Locate the cell with the specified text and output its (x, y) center coordinate. 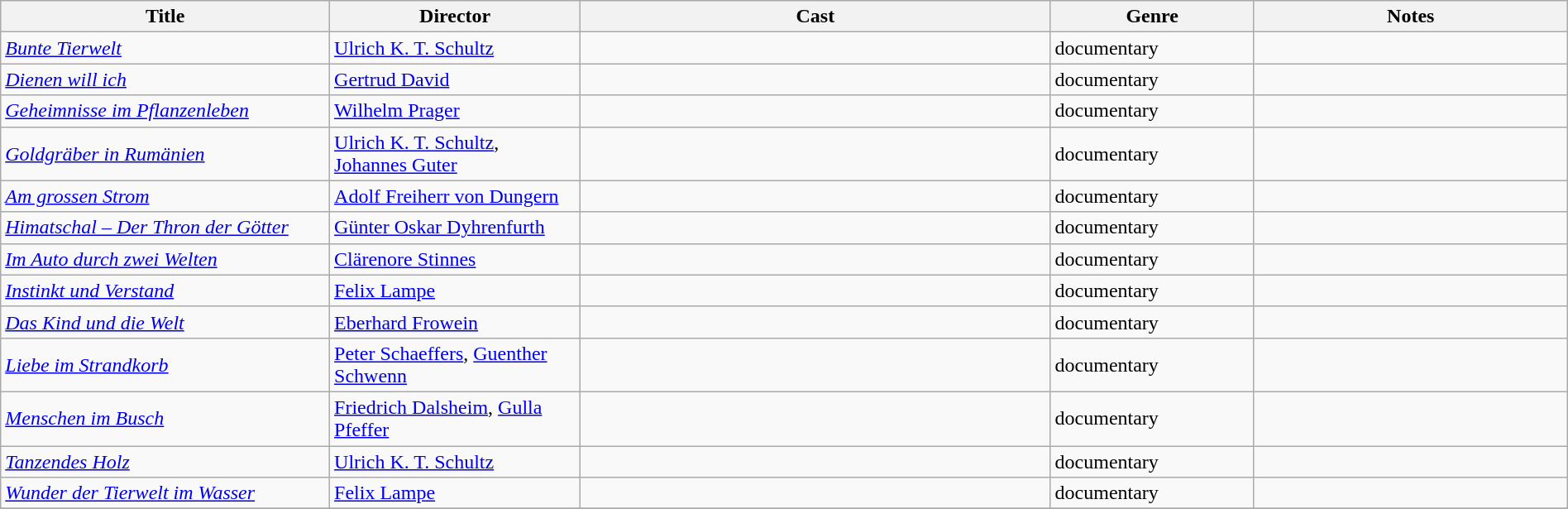
Günter Oskar Dyhrenfurth (455, 228)
Am grossen Strom (165, 196)
Friedrich Dalsheim, Gulla Pfeffer (455, 419)
Bunte Tierwelt (165, 48)
Instinkt und Verstand (165, 291)
Geheimnisse im Pflanzenleben (165, 111)
Adolf Freiherr von Dungern (455, 196)
Ulrich K. T. Schultz, Johannes Guter (455, 154)
Director (455, 17)
Goldgräber in Rumänien (165, 154)
Cast (815, 17)
Liebe im Strandkorb (165, 364)
Himatschal – Der Thron der Götter (165, 228)
Dienen will ich (165, 79)
Clärenore Stinnes (455, 259)
Gertrud David (455, 79)
Title (165, 17)
Im Auto durch zwei Welten (165, 259)
Tanzendes Holz (165, 461)
Wilhelm Prager (455, 111)
Notes (1411, 17)
Das Kind und die Welt (165, 322)
Peter Schaeffers, Guenther Schwenn (455, 364)
Menschen im Busch (165, 419)
Wunder der Tierwelt im Wasser (165, 493)
Genre (1152, 17)
Eberhard Frowein (455, 322)
